Pinpoint the cell where the given text exists, returning its (X, Y) midpoint coordinate. 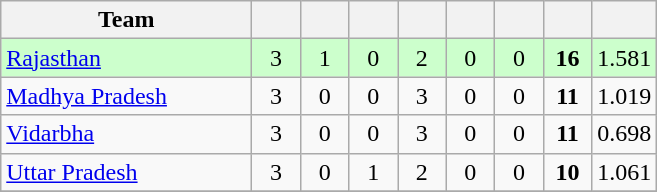
1.061 (624, 172)
10 (568, 172)
0.698 (624, 134)
1.019 (624, 96)
Rajasthan (126, 58)
16 (568, 58)
1.581 (624, 58)
Team (126, 20)
Uttar Pradesh (126, 172)
Madhya Pradesh (126, 96)
Vidarbha (126, 134)
